Search for the cell housing the specified text and yield its (X, Y) center coordinate. 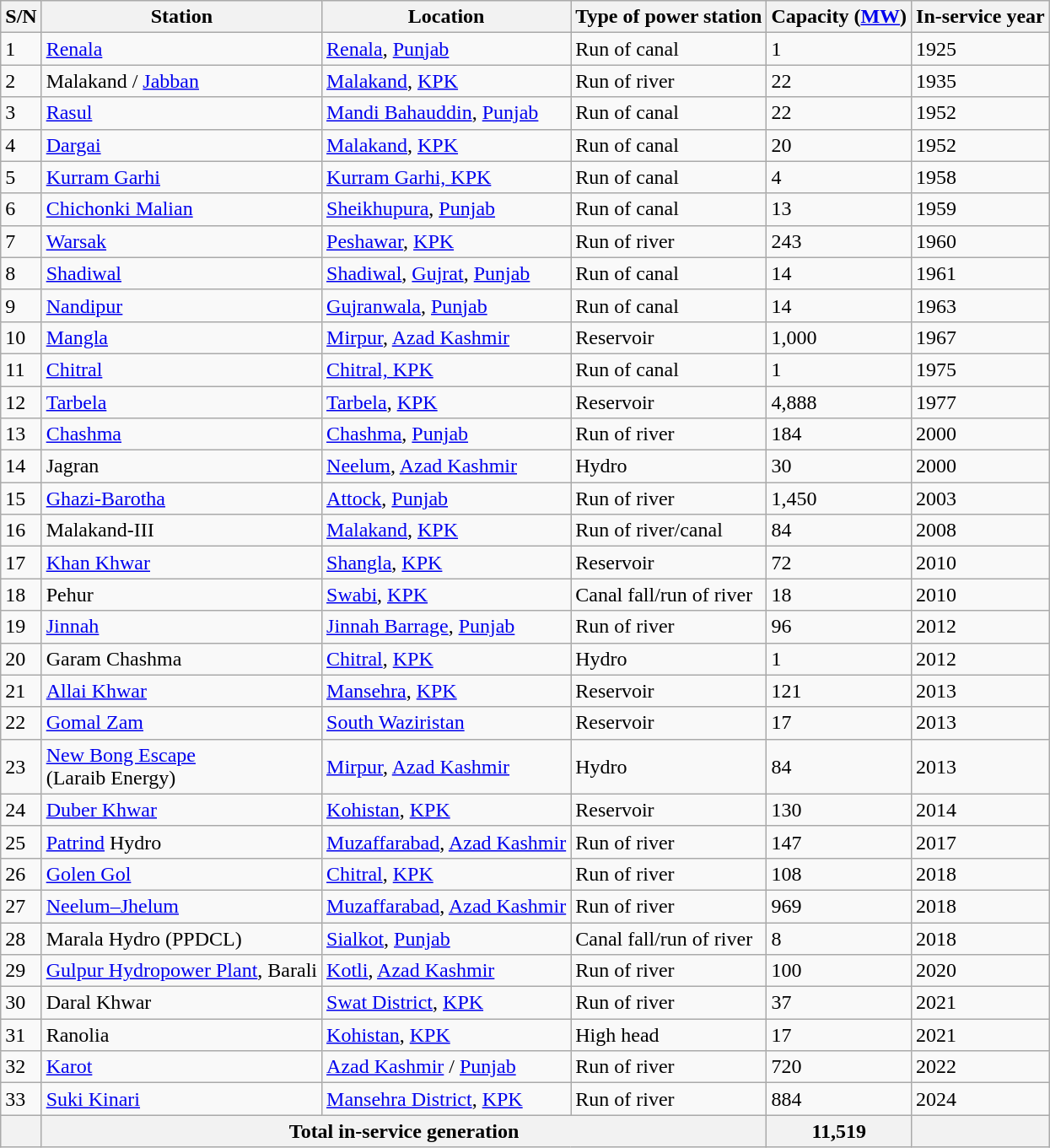
Neelum, Azad Kashmir (447, 466)
Mansehra District, KPK (447, 1099)
1967 (981, 337)
Jagran (181, 466)
15 (21, 499)
3 (21, 113)
4,888 (839, 402)
Karot (181, 1067)
Gulpur Hydropower Plant, Barali (181, 971)
Malakand-III (181, 531)
Total in-service generation (404, 1131)
Patrind Hydro (181, 842)
16 (21, 531)
Rasul (181, 113)
Suki Kinari (181, 1099)
31 (21, 1035)
1,000 (839, 337)
Gujranwala, Punjab (447, 305)
Type of power station (669, 17)
2003 (981, 499)
Golen Gol (181, 874)
184 (839, 434)
2022 (981, 1067)
26 (21, 874)
Warsak (181, 241)
969 (839, 906)
Malakand / Jabban (181, 81)
1977 (981, 402)
Nandipur (181, 305)
Mandi Bahauddin, Punjab (447, 113)
Chichonki Malian (181, 209)
Sialkot, Punjab (447, 939)
Shadiwal, Gujrat, Punjab (447, 273)
Ghazi-Barotha (181, 499)
1959 (981, 209)
Marala Hydro (PPDCL) (181, 939)
Chashma, Punjab (447, 434)
2017 (981, 842)
121 (839, 691)
7 (21, 241)
Shangla, KPK (447, 563)
Azad Kashmir / Punjab (447, 1067)
1975 (981, 369)
96 (839, 627)
1935 (981, 81)
6 (21, 209)
Renala (181, 49)
2008 (981, 531)
In-service year (981, 17)
12 (21, 402)
Allai Khwar (181, 691)
Chitral (181, 369)
Station (181, 17)
1963 (981, 305)
Jinnah Barrage, Punjab (447, 627)
S/N (21, 17)
25 (21, 842)
2020 (981, 971)
Chashma (181, 434)
11 (21, 369)
Duber Khwar (181, 810)
Mansehra, KPK (447, 691)
5 (21, 177)
2024 (981, 1099)
1,450 (839, 499)
130 (839, 810)
19 (21, 627)
Swabi, KPK (447, 595)
Mangla (181, 337)
Capacity (MW) (839, 17)
High head (669, 1035)
100 (839, 971)
Sheikhupura, Punjab (447, 209)
Jinnah (181, 627)
Attock, Punjab (447, 499)
1961 (981, 273)
Dargai (181, 145)
147 (839, 842)
720 (839, 1067)
23 (21, 766)
Daral Khwar (181, 1003)
Khan Khwar (181, 563)
1960 (981, 241)
Garam Chashma (181, 659)
72 (839, 563)
1958 (981, 177)
37 (839, 1003)
Peshawar, KPK (447, 241)
21 (21, 691)
33 (21, 1099)
243 (839, 241)
884 (839, 1099)
New Bong Escape(Laraib Energy) (181, 766)
Kurram Garhi, KPK (447, 177)
29 (21, 971)
Renala, Punjab (447, 49)
Gomal Zam (181, 723)
27 (21, 906)
Run of river/canal (669, 531)
2014 (981, 810)
32 (21, 1067)
Tarbela, KPK (447, 402)
Location (447, 17)
Shadiwal (181, 273)
28 (21, 939)
Tarbela (181, 402)
Pehur (181, 595)
108 (839, 874)
24 (21, 810)
South Waziristan (447, 723)
1925 (981, 49)
Swat District, KPK (447, 1003)
11,519 (839, 1131)
2 (21, 81)
Kotli, Azad Kashmir (447, 971)
10 (21, 337)
Neelum–Jhelum (181, 906)
9 (21, 305)
Kurram Garhi (181, 177)
Ranolia (181, 1035)
